For the text-containing cell, return its midpoint in (X, Y) coordinate format. 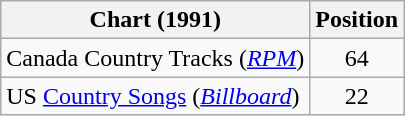
64 (357, 58)
Canada Country Tracks (RPM) (156, 58)
Position (357, 20)
Chart (1991) (156, 20)
22 (357, 96)
US Country Songs (Billboard) (156, 96)
